Scan for the cell matching the given text and deliver its (X, Y) coordinate at center. 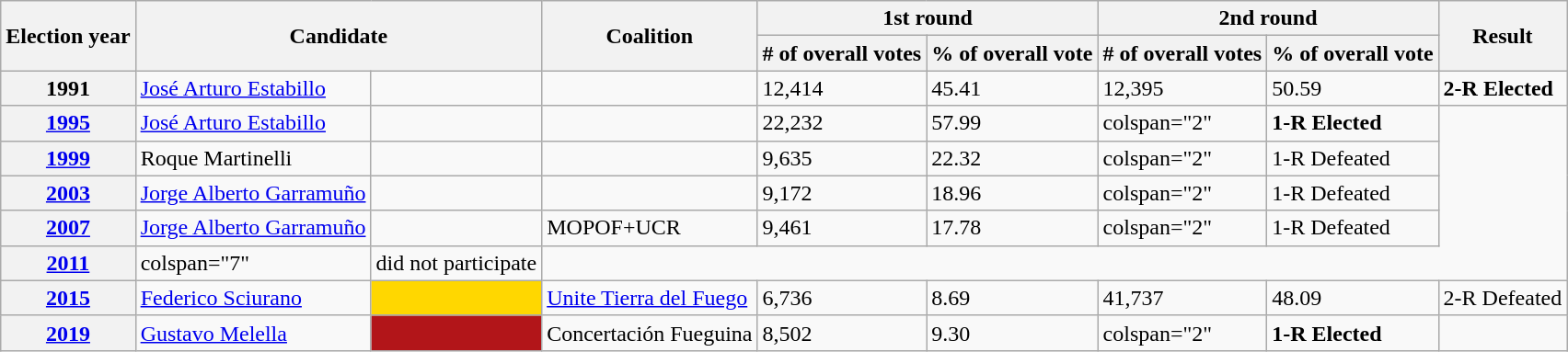
2015 (68, 298)
22.32 (1012, 158)
8.69 (1012, 298)
9,635 (842, 158)
2-R Elected (1503, 88)
2nd round (1268, 18)
9,461 (842, 228)
50.59 (1353, 88)
1st round (928, 18)
2011 (68, 263)
9.30 (1012, 333)
41,737 (1182, 298)
6,736 (842, 298)
2-R Defeated (1503, 298)
1991 (68, 88)
45.41 (1012, 88)
8,502 (842, 333)
12,395 (1182, 88)
2003 (68, 193)
colspan="7" (253, 263)
Result (1503, 36)
18.96 (1012, 193)
Concertación Fueguina (650, 333)
17.78 (1012, 228)
1995 (68, 123)
MOPOF+UCR (650, 228)
Unite Tierra del Fuego (650, 298)
2007 (68, 228)
Candidate (339, 36)
12,414 (842, 88)
did not participate (456, 263)
Coalition (650, 36)
1999 (68, 158)
Gustavo Melella (253, 333)
9,172 (842, 193)
48.09 (1353, 298)
57.99 (1012, 123)
2019 (68, 333)
Roque Martinelli (253, 158)
Federico Sciurano (253, 298)
Election year (68, 36)
22,232 (842, 123)
